Identify which cell holds the provided text, then report its (x, y) central coordinate. 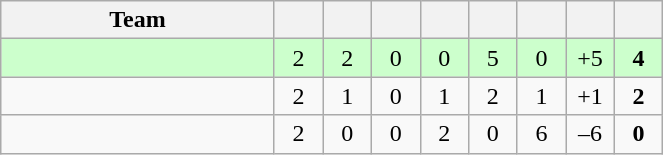
+1 (590, 96)
+5 (590, 58)
5 (494, 58)
6 (542, 134)
Team (138, 20)
4 (638, 58)
–6 (590, 134)
